Pinpoint the cell where the given text exists, returning its (x, y) midpoint coordinate. 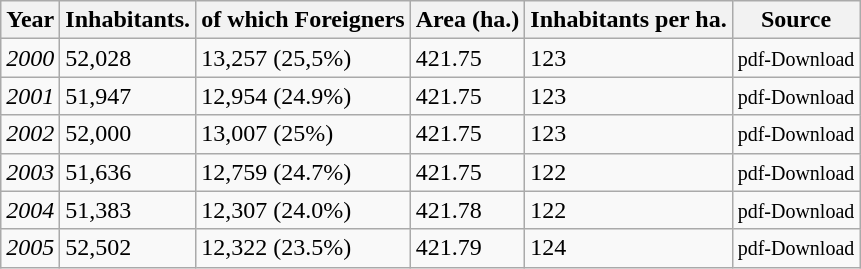
421.79 (468, 248)
Area (ha.) (468, 20)
of which Foreigners (304, 20)
2003 (30, 172)
2002 (30, 134)
52,502 (128, 248)
124 (628, 248)
12,322 (23.5%) (304, 248)
2000 (30, 58)
2004 (30, 210)
12,954 (24.9%) (304, 96)
52,028 (128, 58)
Inhabitants. (128, 20)
2001 (30, 96)
13,257 (25,5%) (304, 58)
2005 (30, 248)
Inhabitants per ha. (628, 20)
51,947 (128, 96)
12,307 (24.0%) (304, 210)
421.78 (468, 210)
52,000 (128, 134)
Source (796, 20)
Year (30, 20)
51,383 (128, 210)
13,007 (25%) (304, 134)
51,636 (128, 172)
12,759 (24.7%) (304, 172)
